Output the (x, y) coordinate of the center of the cell containing the given text.  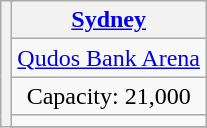
Qudos Bank Arena (109, 58)
Sydney (109, 20)
Capacity: 21,000 (109, 96)
